For the text-containing cell, return its midpoint in [x, y] coordinate format. 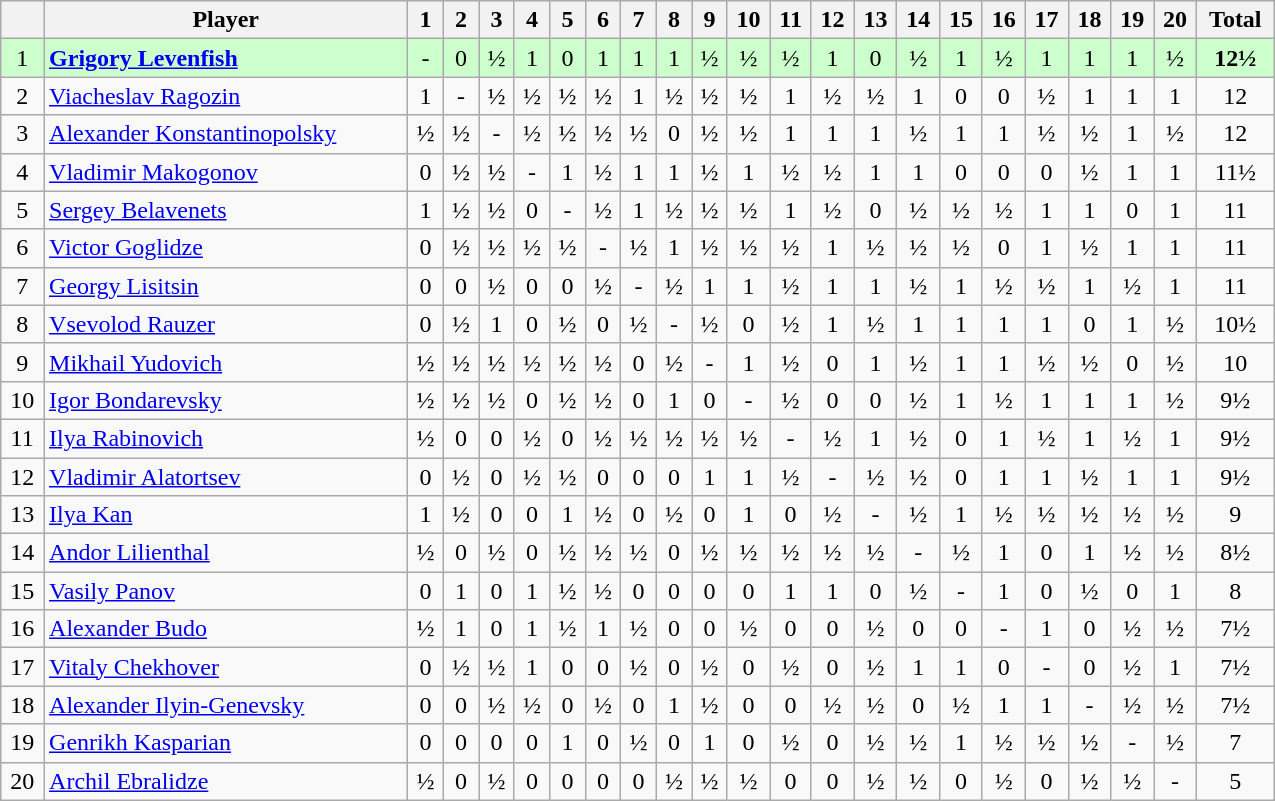
Vladimir Makogonov [226, 172]
Andor Lilienthal [226, 553]
Viacheslav Ragozin [226, 96]
Georgy Lisitsin [226, 286]
Sergey Belavenets [226, 210]
Vasily Panov [226, 591]
Player [226, 20]
Alexander Konstantinopolsky [226, 134]
Ilya Rabinovich [226, 438]
11½ [1235, 172]
8½ [1235, 553]
Archil Ebralidze [226, 781]
12½ [1235, 58]
Igor Bondarevsky [226, 400]
Alexander Ilyin-Genevsky [226, 705]
10½ [1235, 324]
Ilya Kan [226, 515]
Vsevolod Rauzer [226, 324]
Total [1235, 20]
Grigory Levenfish [226, 58]
Vladimir Alatortsev [226, 477]
Genrikh Kasparian [226, 743]
Vitaly Chekhover [226, 667]
Alexander Budo [226, 629]
Victor Goglidze [226, 248]
Mikhail Yudovich [226, 362]
